Extract the [x, y] coordinate from the center of the cell holding the provided text.  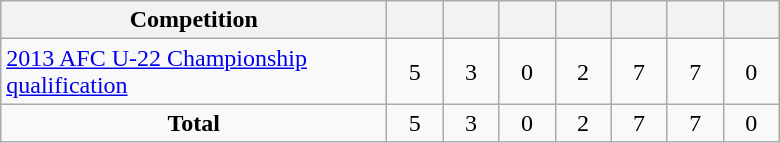
Total [194, 123]
2013 AFC U-22 Championship qualification [194, 72]
Competition [194, 20]
